Return (x, y) of the center of cell containing provided text 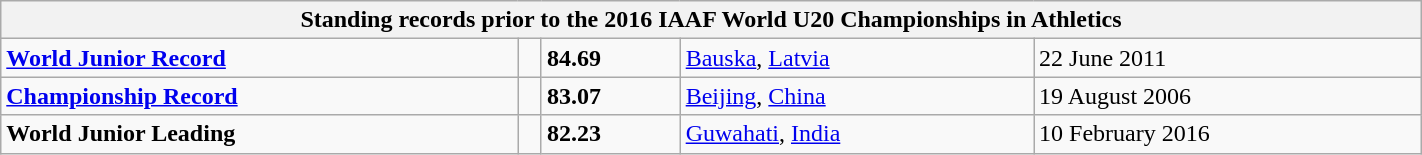
Beijing, China (856, 96)
22 June 2011 (1228, 58)
Standing records prior to the 2016 IAAF World U20 Championships in Athletics (711, 20)
World Junior Leading (260, 134)
Guwahati, India (856, 134)
World Junior Record (260, 58)
Championship Record (260, 96)
82.23 (610, 134)
10 February 2016 (1228, 134)
83.07 (610, 96)
19 August 2006 (1228, 96)
Bauska, Latvia (856, 58)
84.69 (610, 58)
